Detect which cell encompasses the target text, then output its (X, Y) center coordinate. 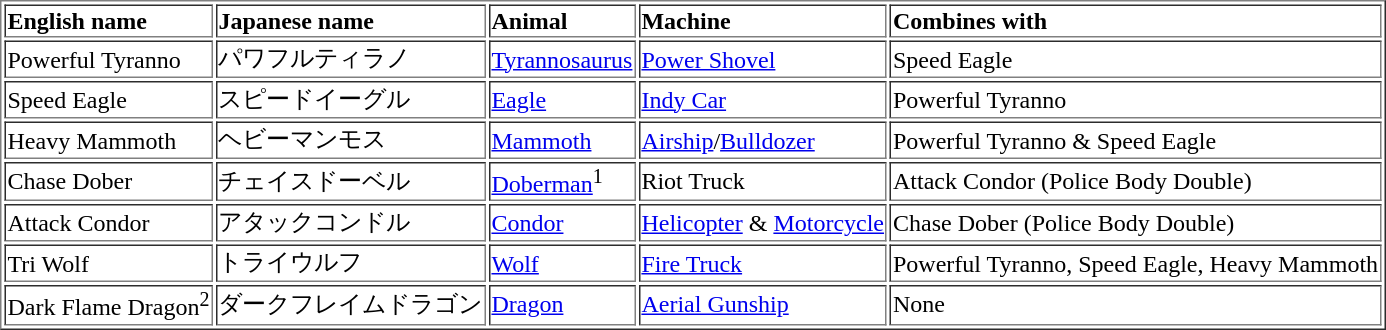
チェイスドーベル (350, 182)
Powerful Tyranno, Speed Eagle, Heavy Mammoth (1136, 264)
Combines with (1136, 20)
Chase Dober (Police Body Double) (1136, 223)
Tyrannosaurus (562, 59)
Chase Dober (108, 182)
Aerial Gunship (762, 304)
Japanese name (350, 20)
Attack Condor (108, 223)
Doberman1 (562, 182)
Heavy Mammoth (108, 141)
アタックコンドル (350, 223)
Airship/Bulldozer (762, 141)
Mammoth (562, 141)
Dragon (562, 304)
Eagle (562, 100)
Machine (762, 20)
Dark Flame Dragon2 (108, 304)
Riot Truck (762, 182)
Indy Car (762, 100)
ヘビーマンモス (350, 141)
パワフルティラノ (350, 59)
English name (108, 20)
Attack Condor (Police Body Double) (1136, 182)
Condor (562, 223)
スピードイーグル (350, 100)
Tri Wolf (108, 264)
None (1136, 304)
Fire Truck (762, 264)
Wolf (562, 264)
Animal (562, 20)
Power Shovel (762, 59)
ダークフレイムドラゴン (350, 304)
Powerful Tyranno & Speed Eagle (1136, 141)
Helicopter & Motorcycle (762, 223)
トライウルフ (350, 264)
